Locate the cell with the specified text and output its (X, Y) center coordinate. 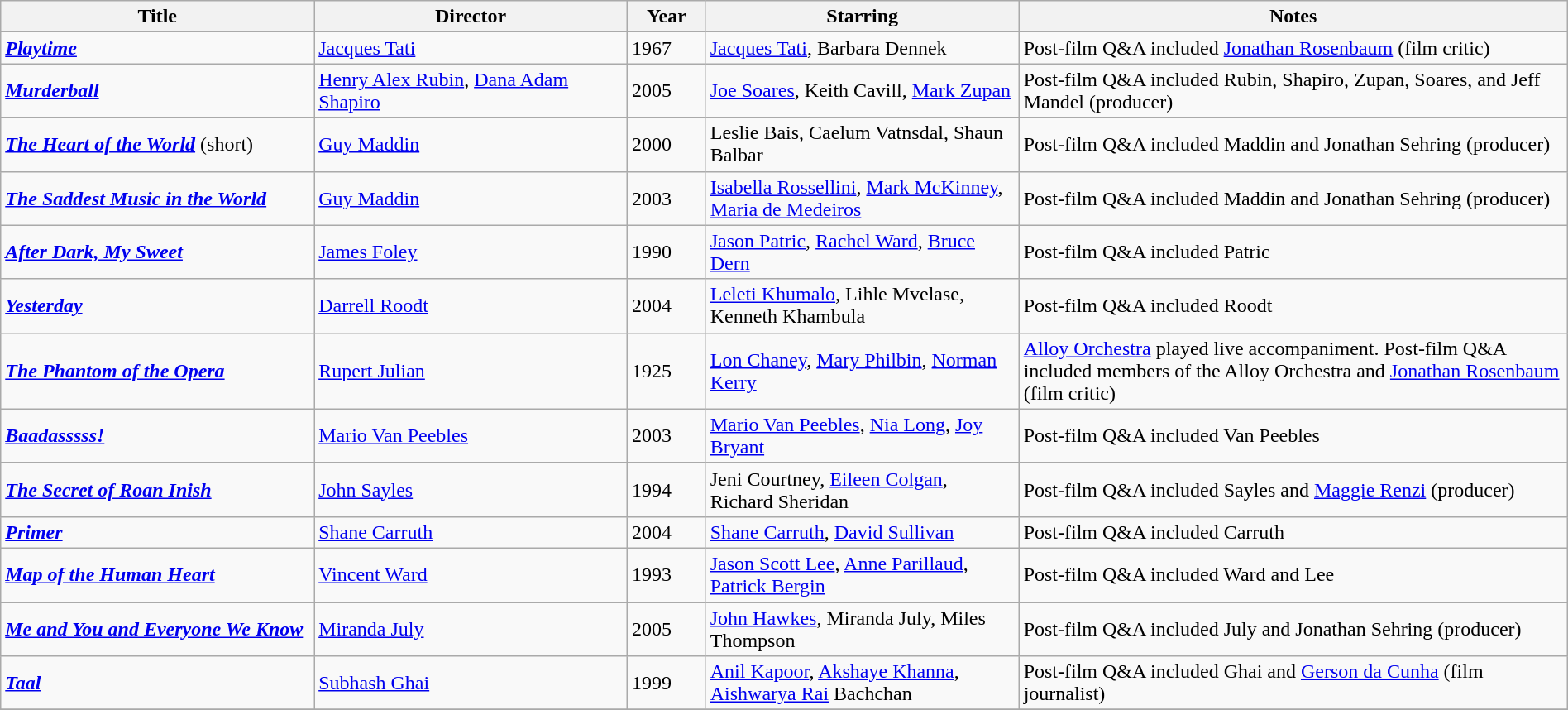
1993 (667, 574)
Shane Carruth, David Sullivan (862, 532)
Mario Van Peebles (471, 435)
Rupert Julian (471, 371)
Starring (862, 17)
1999 (667, 684)
Jeni Courtney, Eileen Colgan, Richard Sheridan (862, 490)
Taal (157, 684)
Shane Carruth (471, 532)
Post-film Q&A included Ghai and Gerson da Cunha (film journalist) (1293, 684)
Jason Patric, Rachel Ward, Bruce Dern (862, 252)
The Heart of the World (short) (157, 144)
Yesterday (157, 306)
Jason Scott Lee, Anne Parillaud, Patrick Bergin (862, 574)
Notes (1293, 17)
Post-film Q&A included Carruth (1293, 532)
Miranda July (471, 629)
John Sayles (471, 490)
Mario Van Peebles, Nia Long, Joy Bryant (862, 435)
The Secret of Roan Inish (157, 490)
Subhash Ghai (471, 684)
Joe Soares, Keith Cavill, Mark Zupan (862, 91)
2000 (667, 144)
Post-film Q&A included Sayles and Maggie Renzi (producer) (1293, 490)
Post-film Q&A included Patric (1293, 252)
1925 (667, 371)
Me and You and Everyone We Know (157, 629)
After Dark, My Sweet (157, 252)
Anil Kapoor, Akshaye Khanna, Aishwarya Rai Bachchan (862, 684)
Isabella Rossellini, Mark McKinney, Maria de Medeiros (862, 199)
Title (157, 17)
1994 (667, 490)
Henry Alex Rubin, Dana Adam Shapiro (471, 91)
Director (471, 17)
The Saddest Music in the World (157, 199)
Post-film Q&A included Roodt (1293, 306)
Post-film Q&A included July and Jonathan Sehring (producer) (1293, 629)
Post-film Q&A included Ward and Lee (1293, 574)
John Hawkes, Miranda July, Miles Thompson (862, 629)
Playtime (157, 48)
Baadasssss! (157, 435)
Map of the Human Heart (157, 574)
Darrell Roodt (471, 306)
The Phantom of the Opera (157, 371)
Vincent Ward (471, 574)
Lon Chaney, Mary Philbin, Norman Kerry (862, 371)
Post-film Q&A included Van Peebles (1293, 435)
1990 (667, 252)
Post-film Q&A included Rubin, Shapiro, Zupan, Soares, and Jeff Mandel (producer) (1293, 91)
Jacques Tati (471, 48)
Primer (157, 532)
1967 (667, 48)
Post-film Q&A included Jonathan Rosenbaum (film critic) (1293, 48)
Jacques Tati, Barbara Dennek (862, 48)
Alloy Orchestra played live accompaniment. Post-film Q&A included members of the Alloy Orchestra and Jonathan Rosenbaum (film critic) (1293, 371)
Murderball (157, 91)
Leleti Khumalo, Lihle Mvelase, Kenneth Khambula (862, 306)
James Foley (471, 252)
Year (667, 17)
Leslie Bais, Caelum Vatnsdal, Shaun Balbar (862, 144)
